Scan for the cell matching the given text and deliver its [X, Y] coordinate at center. 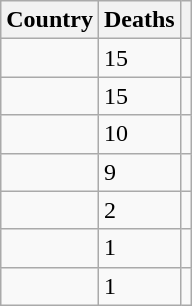
Deaths [139, 20]
Country [50, 20]
9 [139, 172]
10 [139, 134]
2 [139, 210]
